Return the (X, Y) coordinate for the center point of the cell that contains the specified text.  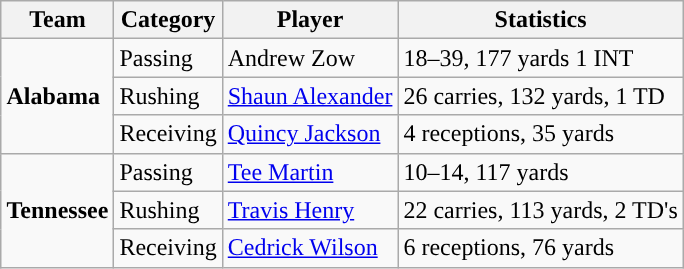
6 receptions, 76 yards (540, 248)
Tee Martin (310, 172)
Category (168, 20)
Quincy Jackson (310, 134)
Travis Henry (310, 210)
Tennessee (58, 210)
22 carries, 113 yards, 2 TD's (540, 210)
26 carries, 132 yards, 1 TD (540, 96)
Player (310, 20)
Team (58, 20)
Andrew Zow (310, 58)
Alabama (58, 96)
18–39, 177 yards 1 INT (540, 58)
Shaun Alexander (310, 96)
4 receptions, 35 yards (540, 134)
10–14, 117 yards (540, 172)
Cedrick Wilson (310, 248)
Statistics (540, 20)
